Determine the [X, Y] coordinate at the center of the cell enclosing the given text.  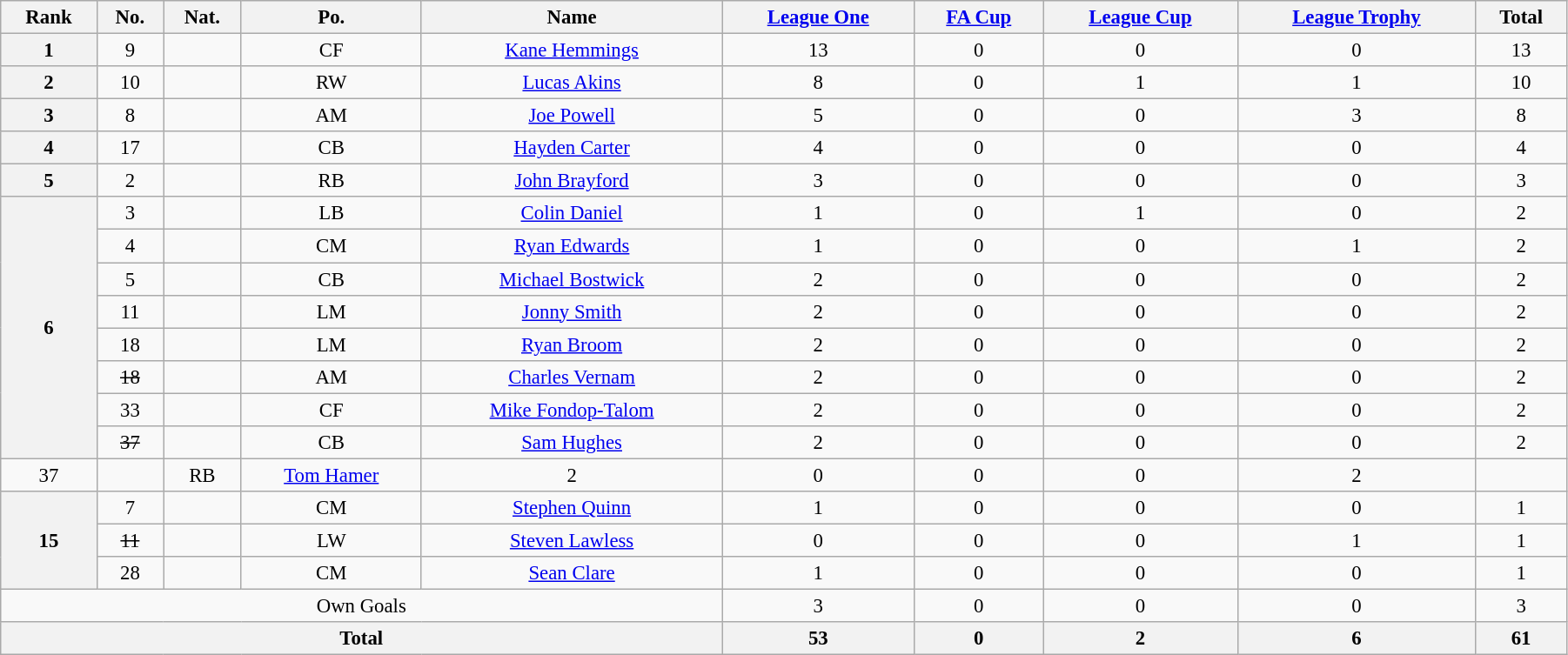
Mike Fondop-Talom [571, 410]
Steven Lawless [571, 540]
Name [571, 17]
Ryan Broom [571, 344]
53 [818, 638]
League One [818, 17]
17 [130, 148]
Colin Daniel [571, 213]
Ryan Edwards [571, 246]
Jonny Smith [571, 311]
7 [130, 508]
No. [130, 17]
Hayden Carter [571, 148]
LW [331, 540]
FA Cup [979, 17]
Rank [49, 17]
Kane Hemmings [571, 50]
28 [130, 573]
RW [331, 83]
Charles Vernam [571, 377]
9 [130, 50]
John Brayford [571, 181]
Po. [331, 17]
Lucas Akins [571, 83]
Own Goals [362, 606]
Sean Clare [571, 573]
61 [1521, 638]
LB [331, 213]
Sam Hughes [571, 443]
Nat. [203, 17]
League Cup [1140, 17]
Stephen Quinn [571, 508]
Tom Hamer [331, 475]
33 [130, 410]
15 [49, 541]
League Trophy [1357, 17]
Michael Bostwick [571, 279]
Joe Powell [571, 116]
